Return [X, Y] of the center of cell containing provided text 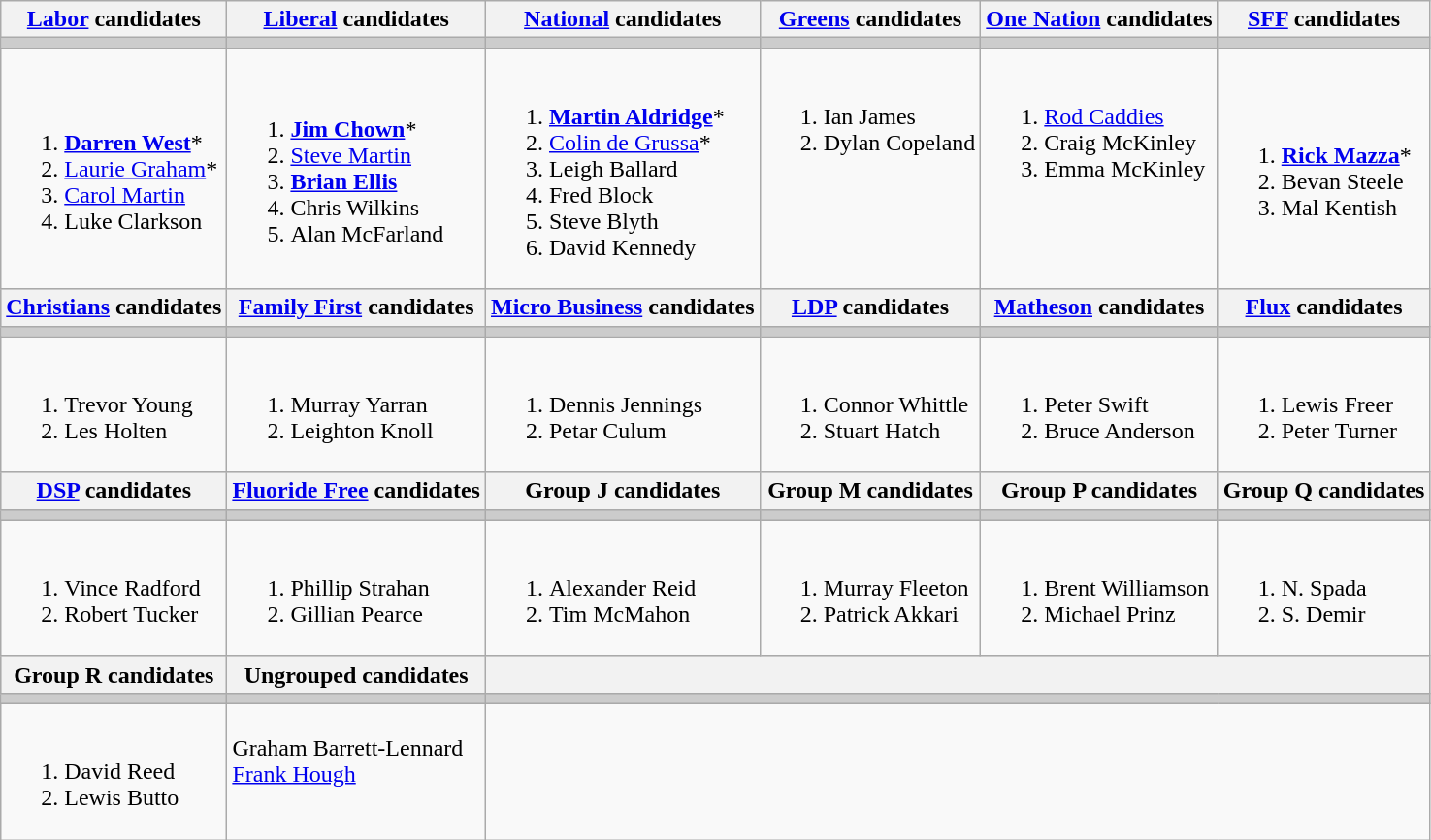
Greens candidates [870, 19]
Brent WilliamsonMichael Prinz [1099, 588]
Lewis FreerPeter Turner [1323, 404]
Liberal candidates [357, 19]
Group Q candidates [1323, 491]
Matheson candidates [1099, 307]
DSP candidates [114, 491]
N. SpadaS. Demir [1323, 588]
Peter SwiftBruce Anderson [1099, 404]
Ungrouped candidates [357, 674]
Alexander ReidTim McMahon [623, 588]
Group P candidates [1099, 491]
Group J candidates [623, 491]
Martin Aldridge*Colin de Grussa*Leigh BallardFred BlockSteve BlythDavid Kennedy [623, 169]
Micro Business candidates [623, 307]
Rod CaddiesCraig McKinleyEmma McKinley [1099, 169]
Dennis JenningsPetar Culum [623, 404]
Connor WhittleStuart Hatch [870, 404]
Rick Mazza*Bevan SteeleMal Kentish [1323, 169]
Family First candidates [357, 307]
SFF candidates [1323, 19]
Darren West*Laurie Graham*Carol MartinLuke Clarkson [114, 169]
Group M candidates [870, 491]
LDP candidates [870, 307]
National candidates [623, 19]
David ReedLewis Butto [114, 771]
Graham Barrett-Lennard Frank Hough [357, 771]
Vince RadfordRobert Tucker [114, 588]
Group R candidates [114, 674]
Phillip StrahanGillian Pearce [357, 588]
Christians candidates [114, 307]
Labor candidates [114, 19]
Jim Chown*Steve MartinBrian EllisChris WilkinsAlan McFarland [357, 169]
Ian JamesDylan Copeland [870, 169]
Murray FleetonPatrick Akkari [870, 588]
One Nation candidates [1099, 19]
Murray YarranLeighton Knoll [357, 404]
Flux candidates [1323, 307]
Trevor YoungLes Holten [114, 404]
Fluoride Free candidates [357, 491]
